Identify which cell holds the provided text, then report its [X, Y] central coordinate. 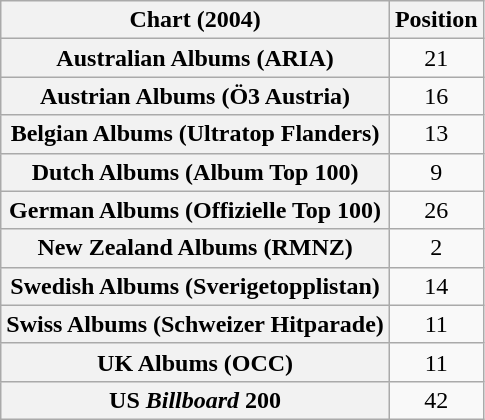
Australian Albums (ARIA) [196, 58]
16 [436, 96]
Dutch Albums (Album Top 100) [196, 172]
Belgian Albums (Ultratop Flanders) [196, 134]
German Albums (Offizielle Top 100) [196, 210]
42 [436, 400]
US Billboard 200 [196, 400]
9 [436, 172]
Austrian Albums (Ö3 Austria) [196, 96]
New Zealand Albums (RMNZ) [196, 248]
14 [436, 286]
13 [436, 134]
Swiss Albums (Schweizer Hitparade) [196, 324]
21 [436, 58]
Chart (2004) [196, 20]
26 [436, 210]
UK Albums (OCC) [196, 362]
2 [436, 248]
Swedish Albums (Sverigetopplistan) [196, 286]
Position [436, 20]
